Return (X, Y) of the center of cell containing provided text 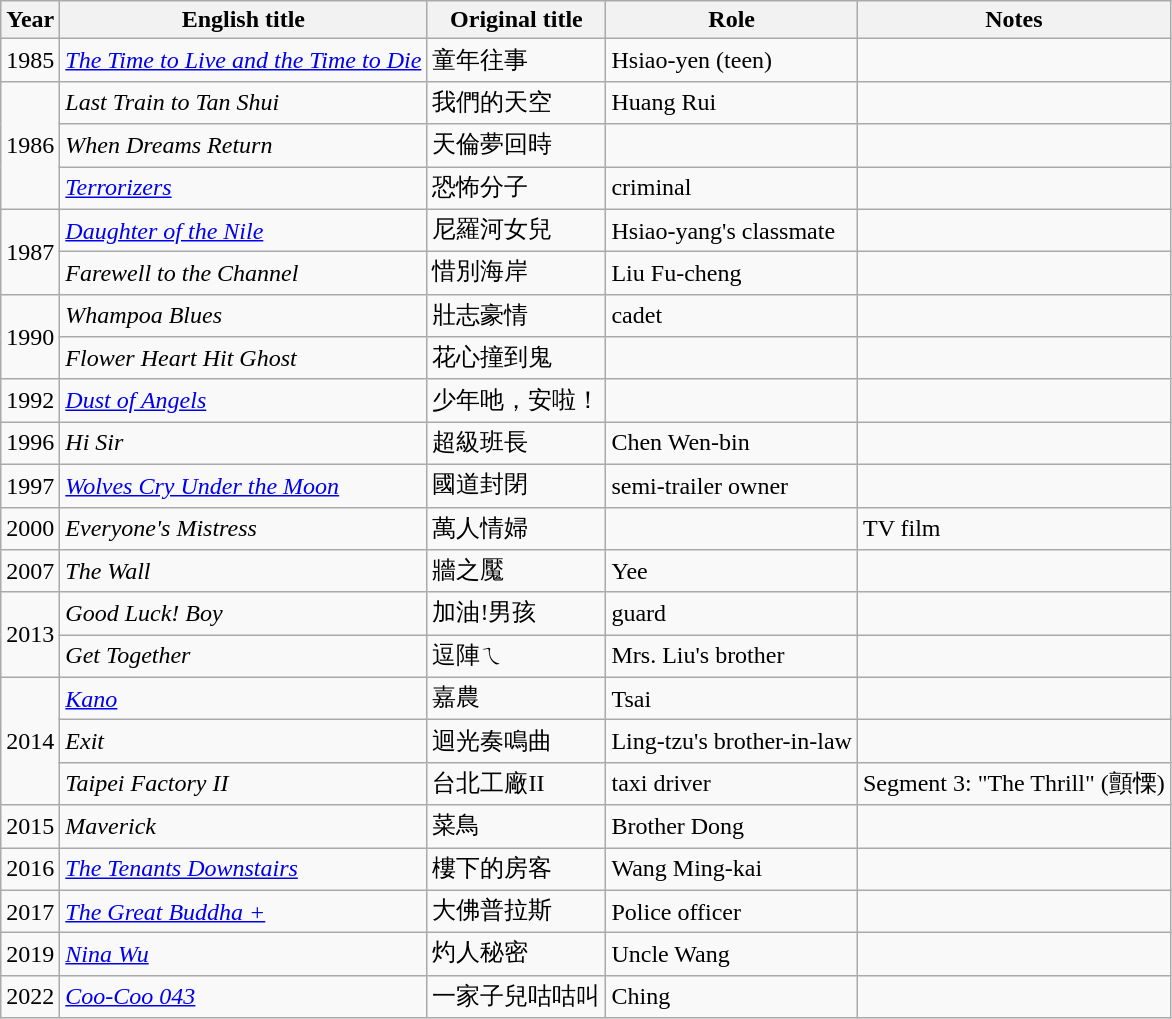
Hi Sir (244, 444)
Police officer (732, 912)
Liu Fu-cheng (732, 274)
惜別海岸 (516, 274)
2007 (30, 572)
Hsiao-yang's classmate (732, 230)
Maverick (244, 826)
超級班長 (516, 444)
Exit (244, 742)
萬人情婦 (516, 528)
1997 (30, 486)
Ching (732, 996)
Whampoa Blues (244, 316)
2015 (30, 826)
Last Train to Tan Shui (244, 102)
The Great Buddha + (244, 912)
The Wall (244, 572)
1992 (30, 400)
台北工廠II (516, 784)
Dust of Angels (244, 400)
1985 (30, 60)
Terrorizers (244, 188)
Tsai (732, 698)
Wang Ming-kai (732, 870)
The Tenants Downstairs (244, 870)
童年往事 (516, 60)
一家子兒咕咕叫 (516, 996)
criminal (732, 188)
Uncle Wang (732, 954)
Original title (516, 20)
Good Luck! Boy (244, 614)
2000 (30, 528)
Kano (244, 698)
Everyone's Mistress (244, 528)
2014 (30, 741)
2016 (30, 870)
The Time to Live and the Time to Die (244, 60)
1987 (30, 252)
Farewell to the Channel (244, 274)
TV film (1014, 528)
Flower Heart Hit Ghost (244, 358)
Chen Wen-bin (732, 444)
1990 (30, 336)
taxi driver (732, 784)
semi-trailer owner (732, 486)
guard (732, 614)
壯志豪情 (516, 316)
菜鳥 (516, 826)
我們的天空 (516, 102)
恐怖分子 (516, 188)
樓下的房客 (516, 870)
天倫夢回時 (516, 146)
Taipei Factory II (244, 784)
灼人秘密 (516, 954)
少年吔，安啦！ (516, 400)
Notes (1014, 20)
牆之魘 (516, 572)
English title (244, 20)
When Dreams Return (244, 146)
2013 (30, 634)
cadet (732, 316)
Huang Rui (732, 102)
2019 (30, 954)
國道封閉 (516, 486)
Ling-tzu's brother-in-law (732, 742)
Get Together (244, 656)
加油!男孩 (516, 614)
Mrs. Liu's brother (732, 656)
Coo-Coo 043 (244, 996)
迴光奏鳴曲 (516, 742)
Hsiao-yen (teen) (732, 60)
2022 (30, 996)
2017 (30, 912)
Brother Dong (732, 826)
大佛普拉斯 (516, 912)
Daughter of the Nile (244, 230)
Year (30, 20)
1986 (30, 145)
Role (732, 20)
1996 (30, 444)
花心撞到鬼 (516, 358)
Segment 3: "The Thrill" (顫慄) (1014, 784)
嘉農 (516, 698)
Yee (732, 572)
尼羅河女兒 (516, 230)
Nina Wu (244, 954)
逗陣ㄟ (516, 656)
Wolves Cry Under the Moon (244, 486)
